Extract the [X, Y] coordinate from the center of the cell holding the provided text.  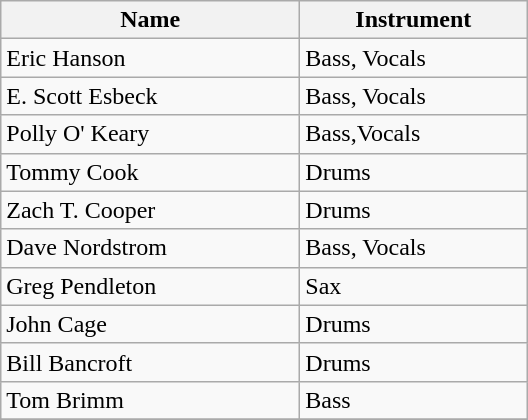
Dave Nordstrom [150, 248]
Eric Hanson [150, 58]
E. Scott Esbeck [150, 96]
Tom Brimm [150, 400]
Greg Pendleton [150, 286]
Bill Bancroft [150, 362]
Polly O' Keary [150, 134]
Zach T. Cooper [150, 210]
Bass,Vocals [414, 134]
John Cage [150, 324]
Sax [414, 286]
Name [150, 20]
Instrument [414, 20]
Tommy Cook [150, 172]
Bass [414, 400]
